Find where the given text appears and provide that cell's center as [x, y] coordinate. 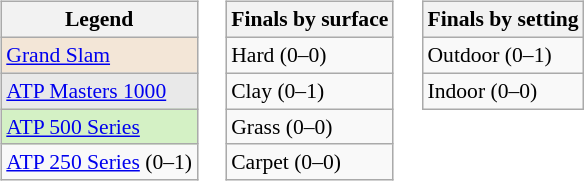
Finals by setting [502, 20]
Hard (0–0) [310, 55]
Indoor (0–0) [502, 91]
ATP 250 Series (0–1) [99, 162]
Grand Slam [99, 55]
Grass (0–0) [310, 127]
Finals by surface [310, 20]
Legend [99, 20]
Clay (0–1) [310, 91]
Outdoor (0–1) [502, 55]
Carpet (0–0) [310, 162]
ATP 500 Series [99, 127]
ATP Masters 1000 [99, 91]
